Extract the (X, Y) coordinate from the center of the cell holding the provided text.  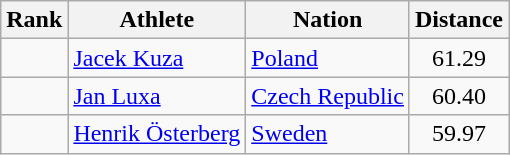
Rank (34, 20)
Athlete (157, 20)
60.40 (458, 96)
Distance (458, 20)
61.29 (458, 58)
Jan Luxa (157, 96)
Czech Republic (328, 96)
Poland (328, 58)
Sweden (328, 134)
Jacek Kuza (157, 58)
Nation (328, 20)
59.97 (458, 134)
Henrik Österberg (157, 134)
